Return (X, Y) of the center of cell containing provided text 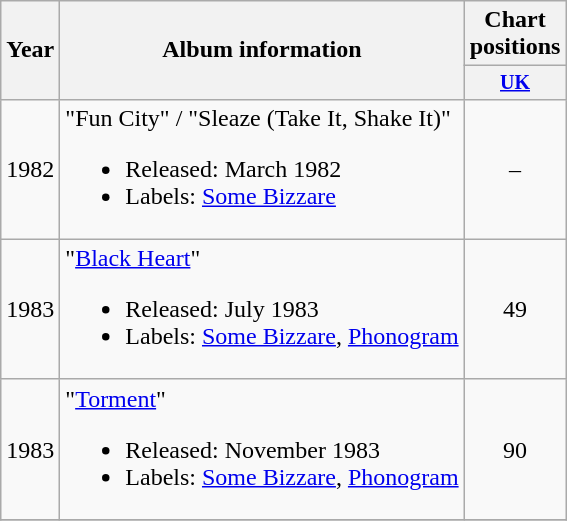
90 (515, 449)
Year (30, 50)
"Black Heart"Released: July 1983Labels: Some Bizzare, Phonogram (262, 309)
1982 (30, 169)
UK (515, 82)
– (515, 169)
Chart positions (515, 34)
"Torment"Released: November 1983Labels: Some Bizzare, Phonogram (262, 449)
49 (515, 309)
"Fun City" / "Sleaze (Take It, Shake It)"Released: March 1982Labels: Some Bizzare (262, 169)
Album information (262, 50)
